Scan for the cell matching the given text and deliver its [X, Y] coordinate at center. 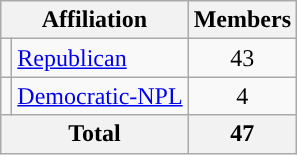
Members [242, 20]
Democratic-NPL [100, 96]
Republican [100, 58]
4 [242, 96]
43 [242, 58]
Affiliation [94, 20]
Total [94, 134]
47 [242, 134]
